Identify which cell holds the provided text, then report its (x, y) central coordinate. 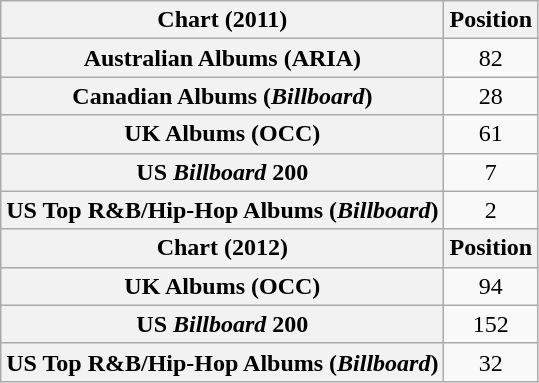
32 (491, 362)
Chart (2012) (222, 248)
Australian Albums (ARIA) (222, 58)
94 (491, 286)
7 (491, 172)
Canadian Albums (Billboard) (222, 96)
152 (491, 324)
28 (491, 96)
82 (491, 58)
2 (491, 210)
61 (491, 134)
Chart (2011) (222, 20)
